Output the [x, y] coordinate of the center of the cell containing the given text.  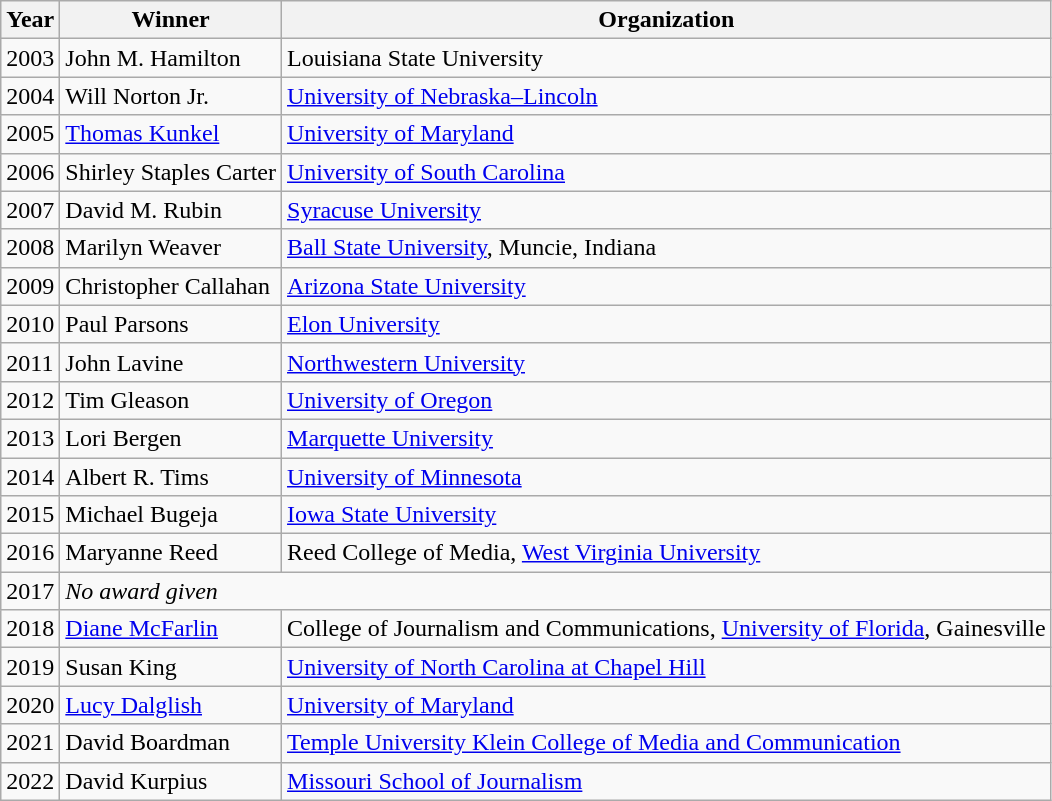
2021 [30, 743]
Arizona State University [667, 286]
Elon University [667, 324]
Temple University Klein College of Media and Communication [667, 743]
University of Oregon [667, 400]
Northwestern University [667, 362]
Michael Bugeja [171, 515]
2009 [30, 286]
University of Nebraska–Lincoln [667, 96]
Lucy Dalglish [171, 705]
Thomas Kunkel [171, 134]
2010 [30, 324]
2012 [30, 400]
2018 [30, 629]
Syracuse University [667, 210]
Marquette University [667, 438]
2004 [30, 96]
John M. Hamilton [171, 58]
Albert R. Tims [171, 477]
2017 [30, 591]
Diane McFarlin [171, 629]
Shirley Staples Carter [171, 172]
Ball State University, Muncie, Indiana [667, 248]
John Lavine [171, 362]
Marilyn Weaver [171, 248]
Organization [667, 20]
2014 [30, 477]
Susan King [171, 667]
David Boardman [171, 743]
2015 [30, 515]
Year [30, 20]
2005 [30, 134]
2022 [30, 781]
Lori Bergen [171, 438]
2016 [30, 553]
Winner [171, 20]
Missouri School of Journalism [667, 781]
Will Norton Jr. [171, 96]
Maryanne Reed [171, 553]
2003 [30, 58]
David Kurpius [171, 781]
2011 [30, 362]
2020 [30, 705]
Louisiana State University [667, 58]
University of North Carolina at Chapel Hill [667, 667]
Iowa State University [667, 515]
Reed College of Media, West Virginia University [667, 553]
Paul Parsons [171, 324]
University of Minnesota [667, 477]
2007 [30, 210]
University of South Carolina [667, 172]
2008 [30, 248]
David M. Rubin [171, 210]
2019 [30, 667]
No award given [556, 591]
2006 [30, 172]
2013 [30, 438]
College of Journalism and Communications, University of Florida, Gainesville [667, 629]
Tim Gleason [171, 400]
Christopher Callahan [171, 286]
